Capture the cell that displays the provided text and extract its (X, Y) central coordinate. 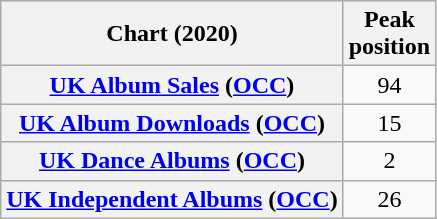
Chart (2020) (172, 34)
15 (389, 123)
UK Album Downloads (OCC) (172, 123)
UK Album Sales (OCC) (172, 85)
94 (389, 85)
Peakposition (389, 34)
2 (389, 161)
UK Independent Albums (OCC) (172, 199)
26 (389, 199)
UK Dance Albums (OCC) (172, 161)
